From the cell containing the given text, extract its center point as (x, y) coordinate. 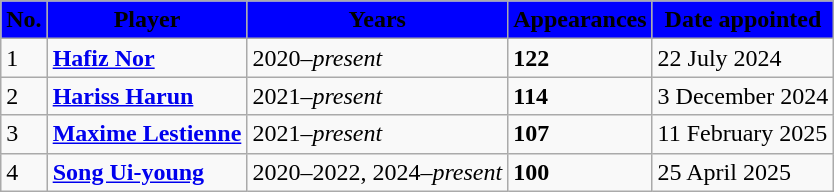
114 (580, 96)
Player (147, 20)
3 December 2024 (743, 96)
2020–present (378, 58)
2020–2022, 2024–present (378, 172)
Appearances (580, 20)
Maxime Lestienne (147, 134)
Hafiz Nor (147, 58)
Date appointed (743, 20)
22 July 2024 (743, 58)
122 (580, 58)
11 February 2025 (743, 134)
1 (24, 58)
Hariss Harun (147, 96)
No. (24, 20)
107 (580, 134)
4 (24, 172)
2 (24, 96)
Years (378, 20)
25 April 2025 (743, 172)
3 (24, 134)
Song Ui-young (147, 172)
100 (580, 172)
